Detect which cell encompasses the target text, then output its [x, y] center coordinate. 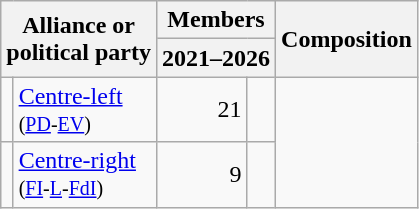
Composition [347, 39]
Centre-right (FI-L-FdI) [84, 174]
21 [201, 110]
Alliance or political party [79, 39]
Centre-left (PD-EV) [84, 110]
Members [216, 20]
2021–2026 [216, 58]
9 [201, 174]
